Identify which cell holds the provided text, then report its [x, y] central coordinate. 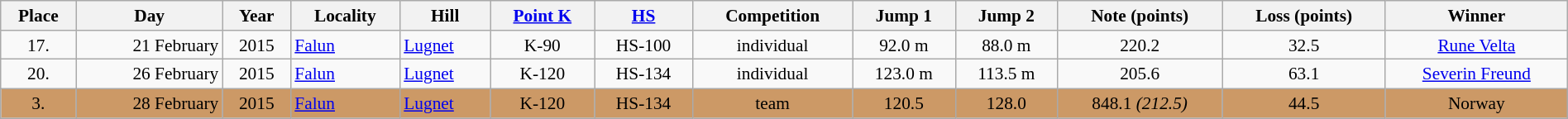
21 February [149, 45]
128.0 [1006, 104]
team [772, 104]
HS-100 [643, 45]
Jump 1 [905, 16]
Day [149, 16]
K-90 [543, 45]
Severin Freund [1476, 74]
120.5 [905, 104]
44.5 [1304, 104]
205.6 [1140, 74]
92.0 m [905, 45]
Loss (points) [1304, 16]
26 February [149, 74]
88.0 m [1006, 45]
HS [643, 16]
Year [256, 16]
220.2 [1140, 45]
3. [38, 104]
Competition [772, 16]
32.5 [1304, 45]
63.1 [1304, 74]
Rune Velta [1476, 45]
Winner [1476, 16]
28 February [149, 104]
Hill [445, 16]
Place [38, 16]
Note (points) [1140, 16]
Norway [1476, 104]
113.5 m [1006, 74]
Jump 2 [1006, 16]
17. [38, 45]
Point K [543, 16]
123.0 m [905, 74]
Locality [345, 16]
848.1 (212.5) [1140, 104]
20. [38, 74]
